Scan for the cell matching the given text and deliver its (X, Y) coordinate at center. 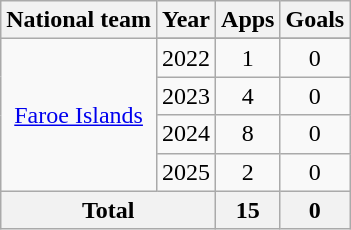
2025 (186, 172)
8 (248, 134)
2 (248, 172)
15 (248, 210)
2024 (186, 134)
Apps (248, 20)
1 (248, 58)
4 (248, 96)
Total (108, 210)
2022 (186, 58)
Faroe Islands (79, 115)
Goals (315, 20)
2023 (186, 96)
Year (186, 20)
National team (79, 20)
